Return [X, Y] of the center of cell containing provided text 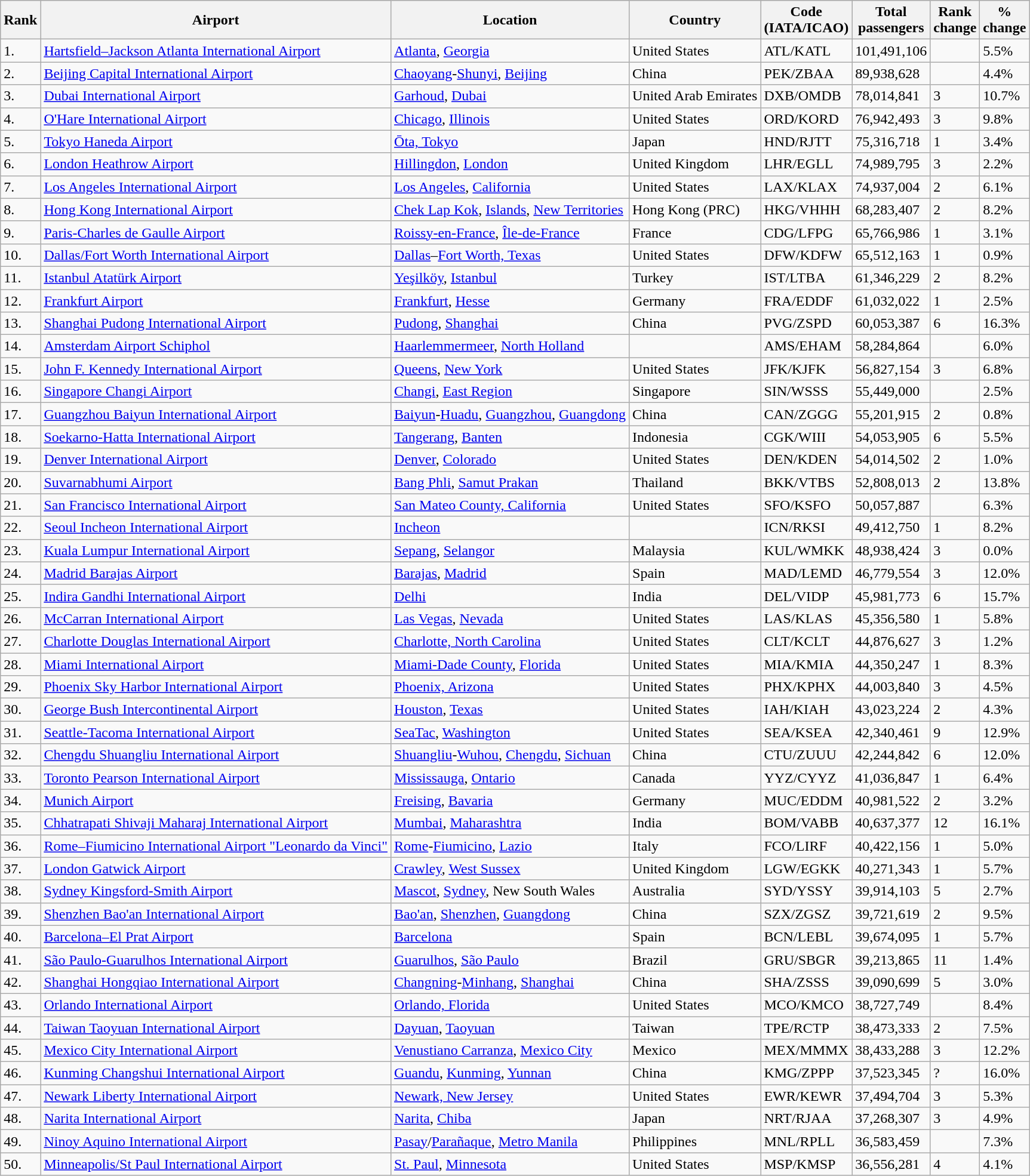
5.8% [1004, 618]
6.4% [1004, 778]
BKK/VTBS [806, 482]
Philippines [695, 1141]
45,981,773 [891, 596]
56,827,154 [891, 369]
Baiyun-Huadu, Guangzhou, Guangdong [510, 414]
SEA/KSEA [806, 732]
Shanghai Hongqiao International Airport [216, 982]
21. [20, 505]
40,981,522 [891, 801]
37,268,307 [891, 1119]
IST/LTBA [806, 278]
Thailand [695, 482]
60,053,387 [891, 324]
Orlando International Airport [216, 1005]
MAD/LEMD [806, 573]
DXB/OMDB [806, 96]
Newark, New Jersey [510, 1096]
France [695, 232]
PVG/ZSPD [806, 324]
Atlanta, Georgia [510, 51]
76,942,493 [891, 119]
40,422,156 [891, 846]
Mumbai, Maharashtra [510, 823]
Sepang, Selangor [510, 550]
3.2% [1004, 801]
Airport [216, 20]
43. [20, 1005]
39,721,619 [891, 914]
Guandu, Kunming, Yunnan [510, 1073]
42,244,842 [891, 755]
IAH/KIAH [806, 710]
37,523,345 [891, 1073]
PEK/ZBAA [806, 73]
MIA/KMIA [806, 664]
SeaTac, Washington [510, 732]
12.2% [1004, 1051]
Mexico [695, 1051]
Venustiano Carranza, Mexico City [510, 1051]
8.3% [1004, 664]
San Francisco International Airport [216, 505]
London Gatwick Airport [216, 869]
10.7% [1004, 96]
33. [20, 778]
DEL/VIDP [806, 596]
5.3% [1004, 1096]
5. [20, 141]
40,637,377 [891, 823]
3.0% [1004, 982]
30. [20, 710]
Madrid Barajas Airport [216, 573]
9. [20, 232]
San Mateo County, California [510, 505]
? [955, 1073]
16.0% [1004, 1073]
6. [20, 164]
Hillingdon, London [510, 164]
4.9% [1004, 1119]
Australia [695, 891]
Charlotte Douglas International Airport [216, 641]
John F. Kennedy International Airport [216, 369]
4.1% [1004, 1164]
MSP/KMSP [806, 1164]
Guarulhos, São Paulo [510, 959]
Amsterdam Airport Schiphol [216, 346]
89,938,628 [891, 73]
Seattle-Tacoma International Airport [216, 732]
29. [20, 687]
15.7% [1004, 596]
75,316,718 [891, 141]
Dallas/Fort Worth International Airport [216, 255]
Los Angeles International Airport [216, 187]
KMG/ZPPP [806, 1073]
Incheon [510, 528]
6.0% [1004, 346]
38,433,288 [891, 1051]
ATL/KATL [806, 51]
9.8% [1004, 119]
Roissy-en-France, Île-de-France [510, 232]
40,271,343 [891, 869]
38. [20, 891]
44. [20, 1027]
13. [20, 324]
Rank [20, 20]
FRA/EDDF [806, 300]
McCarran International Airport [216, 618]
Barajas, Madrid [510, 573]
6.3% [1004, 505]
1. [20, 51]
12 [955, 823]
Miami International Airport [216, 664]
Frankfurt Airport [216, 300]
Phoenix Sky Harbor International Airport [216, 687]
LGW/EGKK [806, 869]
68,283,407 [891, 210]
42,340,461 [891, 732]
39. [20, 914]
50. [20, 1164]
2. [20, 73]
Rome-Fiumicino, Lazio [510, 846]
44,003,840 [891, 687]
Mascot, Sydney, New South Wales [510, 891]
Code(IATA/ICAO) [806, 20]
37,494,704 [891, 1096]
United Arab Emirates [695, 96]
%change [1004, 20]
Dayuan, Taoyuan [510, 1027]
45,356,580 [891, 618]
39,674,095 [891, 937]
EWR/KEWR [806, 1096]
Singapore Changi Airport [216, 392]
HKG/VHHH [806, 210]
Delhi [510, 596]
Taiwan Taoyuan International Airport [216, 1027]
São Paulo-Guarulhos International Airport [216, 959]
LHR/EGLL [806, 164]
13.8% [1004, 482]
39,090,699 [891, 982]
16. [20, 392]
36,556,281 [891, 1164]
Chhatrapati Shivaji Maharaj International Airport [216, 823]
Hong Kong (PRC) [695, 210]
44,350,247 [891, 664]
BOM/VABB [806, 823]
Pudong, Shanghai [510, 324]
27. [20, 641]
Toronto Pearson International Airport [216, 778]
78,014,841 [891, 96]
Changi, East Region [510, 392]
Canada [695, 778]
Bang Phli, Samut Prakan [510, 482]
AMS/EHAM [806, 346]
74,989,795 [891, 164]
0.0% [1004, 550]
LAS/KLAS [806, 618]
Crawley, West Sussex [510, 869]
Brazil [695, 959]
11. [20, 278]
BCN/LEBL [806, 937]
Chengdu Shuangliu International Airport [216, 755]
16.3% [1004, 324]
Chicago, Illinois [510, 119]
0.9% [1004, 255]
SZX/ZGSZ [806, 914]
Ōta, Tokyo [510, 141]
41. [20, 959]
Totalpassengers [891, 20]
SYD/YSSY [806, 891]
PHX/KPHX [806, 687]
65,512,163 [891, 255]
22. [20, 528]
MCO/KMCO [806, 1005]
41,036,847 [891, 778]
CAN/ZGGG [806, 414]
55,449,000 [891, 392]
Denver International Airport [216, 460]
SHA/ZSSS [806, 982]
14. [20, 346]
4 [955, 1164]
3.1% [1004, 232]
31. [20, 732]
26. [20, 618]
9.5% [1004, 914]
Turkey [695, 278]
3.4% [1004, 141]
Beijing Capital International Airport [216, 73]
St. Paul, Minnesota [510, 1164]
Chaoyang-Shunyi, Beijing [510, 73]
Dubai International Airport [216, 96]
Indira Gandhi International Airport [216, 596]
Minneapolis/St Paul International Airport [216, 1164]
Changning-Minhang, Shanghai [510, 982]
20. [20, 482]
YYZ/CYYZ [806, 778]
SFO/KSFO [806, 505]
KUL/WMKK [806, 550]
7.5% [1004, 1027]
65,766,986 [891, 232]
Hong Kong International Airport [216, 210]
DEN/KDEN [806, 460]
38,473,333 [891, 1027]
Mexico City International Airport [216, 1051]
Barcelona [510, 937]
54,053,905 [891, 437]
9 [955, 732]
Phoenix, Arizona [510, 687]
23. [20, 550]
ICN/RKSI [806, 528]
15. [20, 369]
Chek Lap Kok, Islands, New Territories [510, 210]
48,938,424 [891, 550]
FCO/LIRF [806, 846]
58,284,864 [891, 346]
Suvarnabhumi Airport [216, 482]
49. [20, 1141]
Charlotte, North Carolina [510, 641]
NRT/RJAA [806, 1119]
Paris-Charles de Gaulle Airport [216, 232]
Munich Airport [216, 801]
Frankfurt, Hesse [510, 300]
Italy [695, 846]
CTU/ZUUU [806, 755]
24. [20, 573]
12.9% [1004, 732]
16.1% [1004, 823]
74,937,004 [891, 187]
61,032,022 [891, 300]
Singapore [695, 392]
Shenzhen Bao'an International Airport [216, 914]
Shanghai Pudong International Airport [216, 324]
43,023,224 [891, 710]
MEX/MMMX [806, 1051]
35. [20, 823]
SIN/WSSS [806, 392]
ORD/KORD [806, 119]
JFK/KJFK [806, 369]
36,583,459 [891, 1141]
32. [20, 755]
Los Angeles, California [510, 187]
4.5% [1004, 687]
17. [20, 414]
Yeşilköy, Istanbul [510, 278]
Garhoud, Dubai [510, 96]
George Bush Intercontinental Airport [216, 710]
7. [20, 187]
5.0% [1004, 846]
2.2% [1004, 164]
46,779,554 [891, 573]
Country [695, 20]
4.4% [1004, 73]
MNL/RPLL [806, 1141]
Malaysia [695, 550]
GRU/SBGR [806, 959]
Seoul Incheon International Airport [216, 528]
Denver, Colorado [510, 460]
52,808,013 [891, 482]
38,727,749 [891, 1005]
O'Hare International Airport [216, 119]
Las Vegas, Nevada [510, 618]
Shuangliu-Wuhou, Chengdu, Sichuan [510, 755]
3. [20, 96]
50,057,887 [891, 505]
MUC/EDDM [806, 801]
18. [20, 437]
Tangerang, Banten [510, 437]
TPE/RCTP [806, 1027]
Barcelona–El Prat Airport [216, 937]
0.8% [1004, 414]
Haarlemmermeer, North Holland [510, 346]
Rome–Fiumicino International Airport "Leonardo da Vinci" [216, 846]
London Heathrow Airport [216, 164]
Dallas–Fort Worth, Texas [510, 255]
36. [20, 846]
55,201,915 [891, 414]
39,914,103 [891, 891]
Pasay/Parañaque, Metro Manila [510, 1141]
Freising, Bavaria [510, 801]
11 [955, 959]
34. [20, 801]
Istanbul Atatürk Airport [216, 278]
6.8% [1004, 369]
10. [20, 255]
Bao'an, Shenzhen, Guangdong [510, 914]
Narita, Chiba [510, 1119]
Rankchange [955, 20]
8.4% [1004, 1005]
2.7% [1004, 891]
48. [20, 1119]
CDG/LFPG [806, 232]
CGK/WIII [806, 437]
Orlando, Florida [510, 1005]
Tokyo Haneda Airport [216, 141]
6.1% [1004, 187]
Newark Liberty International Airport [216, 1096]
Soekarno-Hatta International Airport [216, 437]
37. [20, 869]
DFW/KDFW [806, 255]
12. [20, 300]
4. [20, 119]
1.0% [1004, 460]
42. [20, 982]
Kuala Lumpur International Airport [216, 550]
Queens, New York [510, 369]
Guangzhou Baiyun International Airport [216, 414]
LAX/KLAX [806, 187]
Sydney Kingsford-Smith Airport [216, 891]
Taiwan [695, 1027]
46. [20, 1073]
Location [510, 20]
39,213,865 [891, 959]
CLT/KCLT [806, 641]
25. [20, 596]
Houston, Texas [510, 710]
Miami-Dade County, Florida [510, 664]
1.2% [1004, 641]
40. [20, 937]
101,491,106 [891, 51]
Ninoy Aquino International Airport [216, 1141]
7.3% [1004, 1141]
28. [20, 664]
Narita International Airport [216, 1119]
Indonesia [695, 437]
Kunming Changshui International Airport [216, 1073]
49,412,750 [891, 528]
45. [20, 1051]
Mississauga, Ontario [510, 778]
47. [20, 1096]
1.4% [1004, 959]
8. [20, 210]
54,014,502 [891, 460]
44,876,627 [891, 641]
HND/RJTT [806, 141]
Hartsfield–Jackson Atlanta International Airport [216, 51]
61,346,229 [891, 278]
19. [20, 460]
4.3% [1004, 710]
